For the text-containing cell, return its midpoint in [X, Y] coordinate format. 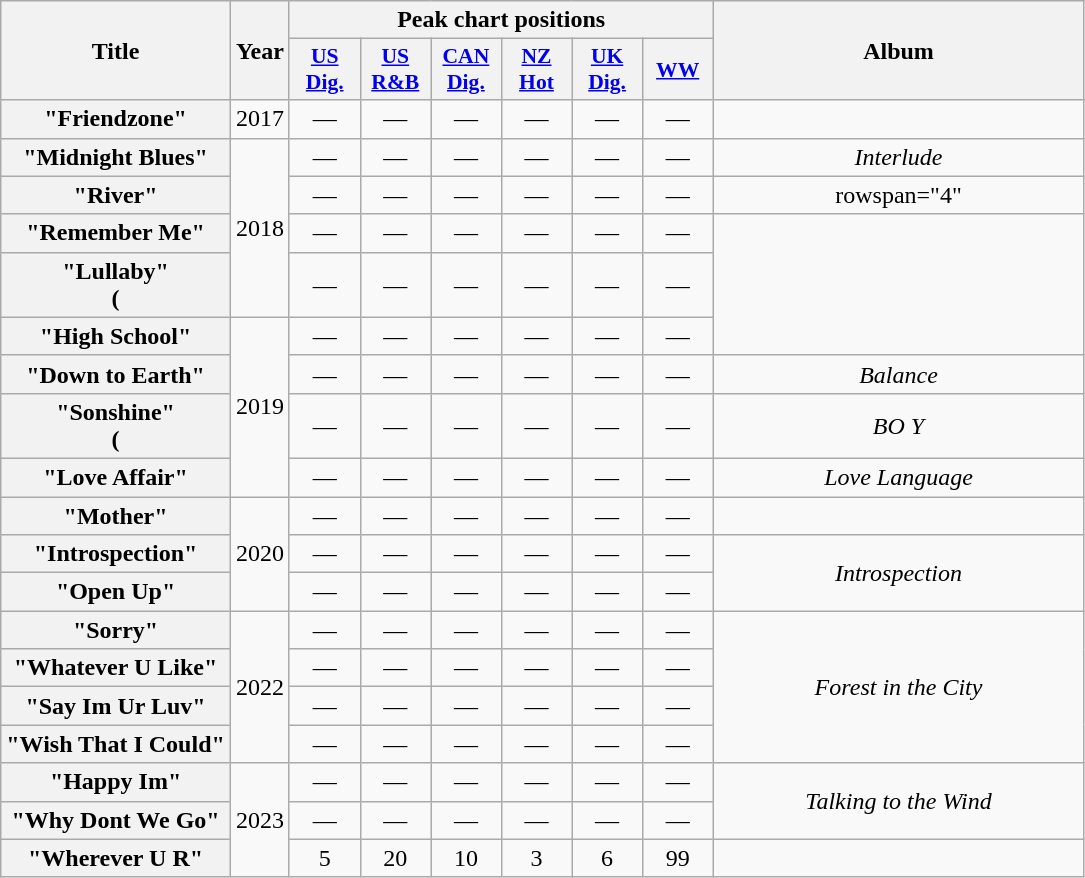
"Introspection" [116, 554]
Peak chart positions [501, 20]
3 [536, 858]
5 [324, 858]
BO Y [898, 426]
Title [116, 50]
Love Language [898, 477]
"Down to Earth" [116, 374]
USR&B [396, 70]
20 [396, 858]
CANDig. [466, 70]
10 [466, 858]
"Happy Im" [116, 782]
"Say Im Ur Luv" [116, 706]
2019 [260, 406]
"Sonshine"( [116, 426]
"Open Up" [116, 592]
"Wherever U R" [116, 858]
Balance [898, 374]
"River" [116, 195]
2018 [260, 228]
"High School" [116, 336]
"Mother" [116, 515]
2020 [260, 553]
"Sorry" [116, 630]
USDig. [324, 70]
rowspan="4" [898, 195]
"Lullaby"( [116, 284]
Introspection [898, 573]
2023 [260, 820]
99 [678, 858]
"Remember Me" [116, 233]
"Why Dont We Go" [116, 820]
"Wish That I Could" [116, 744]
2022 [260, 687]
"Friendzone" [116, 119]
NZHot [536, 70]
Interlude [898, 157]
"Love Affair" [116, 477]
"Whatever U Like" [116, 668]
"Midnight Blues" [116, 157]
Forest in the City [898, 687]
6 [608, 858]
UKDig. [608, 70]
Talking to the Wind [898, 801]
Album [898, 50]
Year [260, 50]
2017 [260, 119]
WW [678, 70]
